Pinpoint the cell where the given text exists, returning its (X, Y) midpoint coordinate. 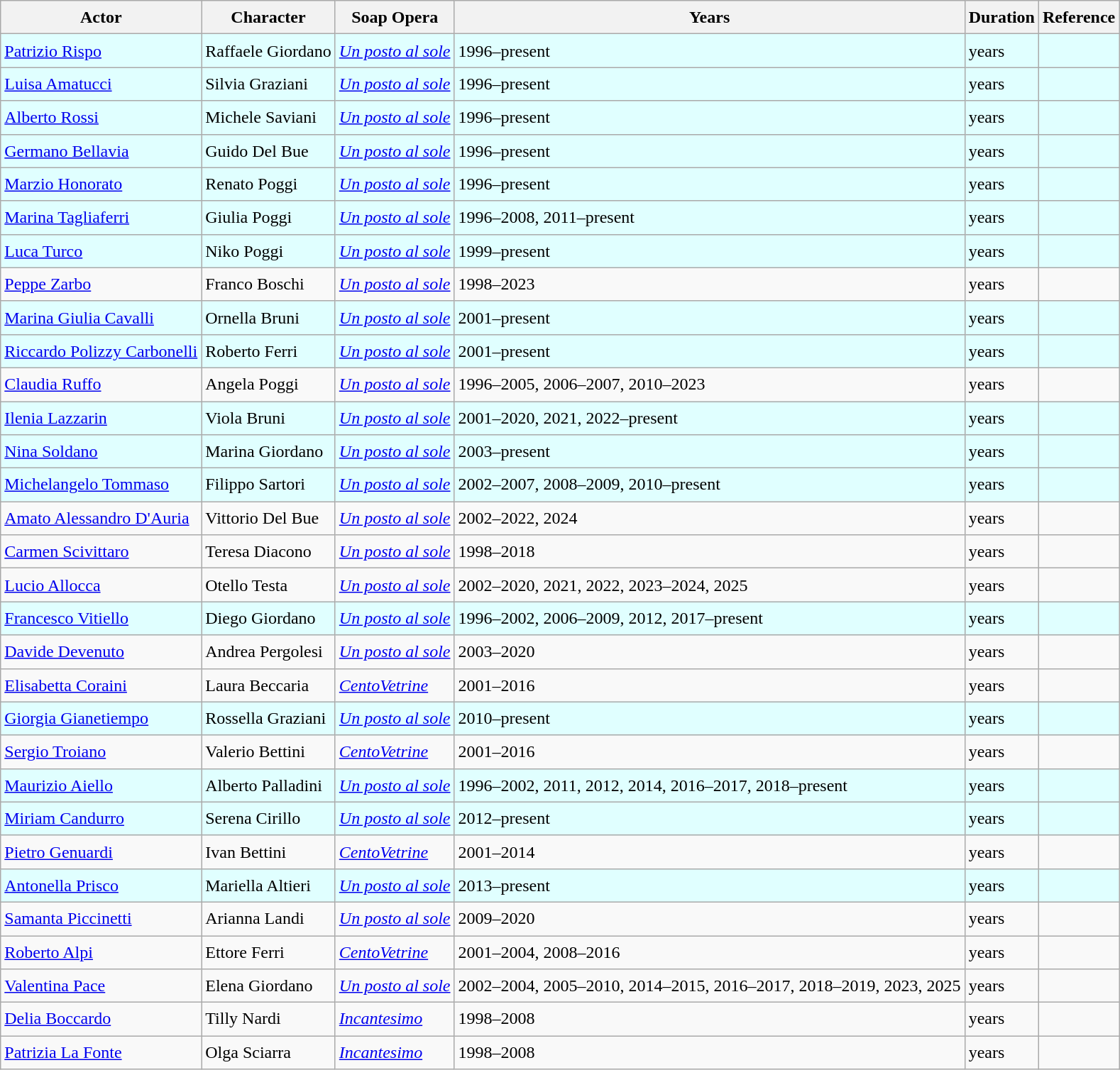
2001–2014 (710, 851)
Francesco Vitiello (101, 619)
Arianna Landi (268, 918)
Alberto Rossi (101, 118)
Reference (1079, 17)
2002–2022, 2024 (710, 518)
1998–2018 (710, 552)
Maurizio Aiello (101, 785)
1996–2002, 2006–2009, 2012, 2017–present (710, 619)
Duration (1001, 17)
Mariella Altieri (268, 886)
Actor (101, 17)
Patrizia La Fonte (101, 1053)
Marina Tagliaferri (101, 217)
Guido Del Bue (268, 150)
Lucio Allocca (101, 585)
Franco Boschi (268, 284)
Raffaele Giordano (268, 51)
Teresa Diacono (268, 552)
Luisa Amatucci (101, 84)
Riccardo Polizzy Carbonelli (101, 351)
Olga Sciarra (268, 1053)
Otello Testa (268, 585)
Vittorio Del Bue (268, 518)
Roberto Alpi (101, 952)
1996–2008, 2011–present (710, 217)
Roberto Ferri (268, 351)
Michelangelo Tommaso (101, 485)
Marina Giordano (268, 451)
Samanta Piccinetti (101, 918)
Germano Bellavia (101, 150)
Viola Bruni (268, 419)
Claudia Ruffo (101, 385)
2013–present (710, 886)
Elena Giordano (268, 986)
Ettore Ferri (268, 952)
1996–2002, 2011, 2012, 2014, 2016–2017, 2018–present (710, 785)
Patrizio Rispo (101, 51)
Giorgia Gianetiempo (101, 718)
Silvia Graziani (268, 84)
Davide Devenuto (101, 651)
Diego Giordano (268, 619)
2012–present (710, 819)
Valentina Pace (101, 986)
2002–2004, 2005–2010, 2014–2015, 2016–2017, 2018–2019, 2023, 2025 (710, 986)
2003–2020 (710, 651)
Luca Turco (101, 251)
2009–2020 (710, 918)
Years (710, 17)
2003–present (710, 451)
Soap Opera (395, 17)
Nina Soldano (101, 451)
Amato Alessandro D'Auria (101, 518)
Character (268, 17)
1998–2023 (710, 284)
Pietro Genuardi (101, 851)
2001–2020, 2021, 2022–present (710, 419)
2002–2007, 2008–2009, 2010–present (710, 485)
Alberto Palladini (268, 785)
Delia Boccardo (101, 1019)
Marina Giulia Cavalli (101, 318)
1999–present (710, 251)
Antonella Prisco (101, 886)
Miriam Candurro (101, 819)
Ilenia Lazzarin (101, 419)
Laura Beccaria (268, 685)
Michele Saviani (268, 118)
Serena Cirillo (268, 819)
2001–2004, 2008–2016 (710, 952)
Tilly Nardi (268, 1019)
Ivan Bettini (268, 851)
Peppe Zarbo (101, 284)
Filippo Sartori (268, 485)
2010–present (710, 718)
Sergio Troiano (101, 752)
1996–2005, 2006–2007, 2010–2023 (710, 385)
Renato Poggi (268, 184)
2002–2020, 2021, 2022, 2023–2024, 2025 (710, 585)
Marzio Honorato (101, 184)
Carmen Scivittaro (101, 552)
Andrea Pergolesi (268, 651)
Niko Poggi (268, 251)
Rossella Graziani (268, 718)
Ornella Bruni (268, 318)
Giulia Poggi (268, 217)
Elisabetta Coraini (101, 685)
Angela Poggi (268, 385)
Valerio Bettini (268, 752)
